Capture the cell that displays the provided text and extract its [x, y] central coordinate. 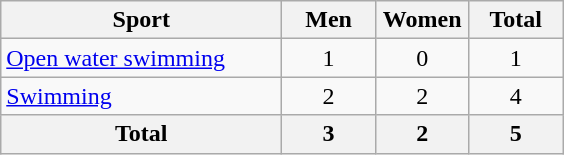
Swimming [142, 96]
3 [329, 134]
5 [516, 134]
0 [422, 58]
4 [516, 96]
Sport [142, 20]
Men [329, 20]
Open water swimming [142, 58]
Women [422, 20]
